Detect which cell encompasses the target text, then output its (X, Y) center coordinate. 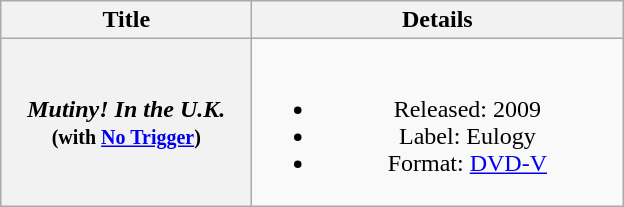
Mutiny! In the U.K.(with No Trigger) (126, 122)
Released: 2009Label: EulogyFormat: DVD-V (438, 122)
Details (438, 20)
Title (126, 20)
